Extract the [x, y] coordinate from the center of the cell holding the provided text.  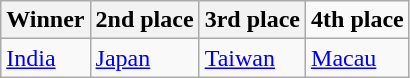
3rd place [252, 20]
Taiwan [252, 58]
Macau [358, 58]
India [46, 58]
2nd place [144, 20]
4th place [358, 20]
Japan [144, 58]
Winner [46, 20]
